Scan for the cell matching the given text and deliver its (X, Y) coordinate at center. 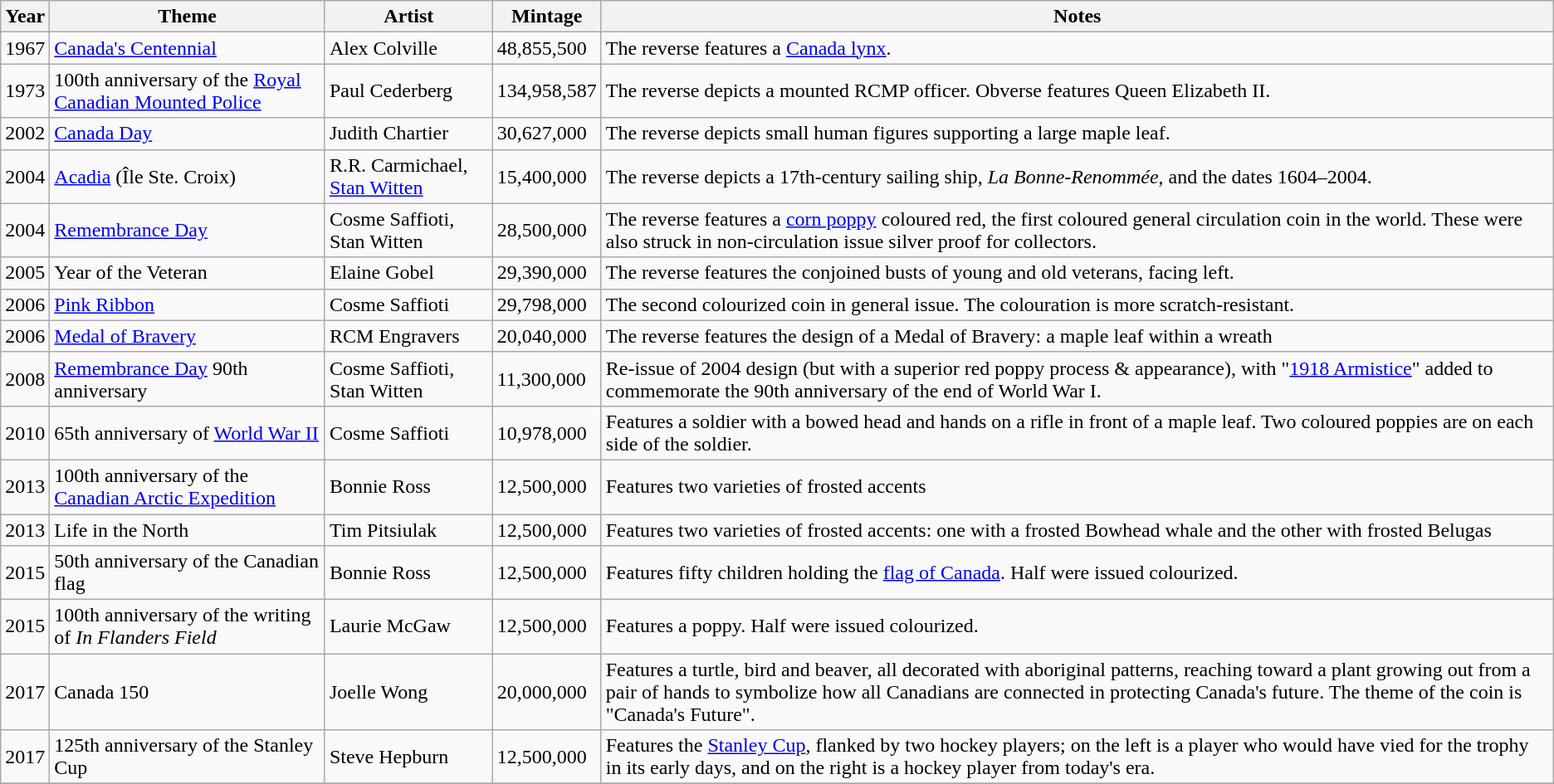
2008 (25, 378)
Mintage (546, 17)
Paul Cederberg (408, 91)
The reverse depicts a mounted RCMP officer. Obverse features Queen Elizabeth II. (1078, 91)
Joelle Wong (408, 692)
Features a soldier with a bowed head and hands on a rifle in front of a maple leaf. Two coloured poppies are on each side of the soldier. (1078, 433)
30,627,000 (546, 134)
48,855,500 (546, 48)
Steve Hepburn (408, 757)
Judith Chartier (408, 134)
1967 (25, 48)
2002 (25, 134)
Acadia (Île Ste. Croix) (188, 176)
Life in the North (188, 530)
100th anniversary of the Canadian Arctic Expedition (188, 486)
Theme (188, 17)
Canada Day (188, 134)
15,400,000 (546, 176)
The reverse depicts small human figures supporting a large maple leaf. (1078, 134)
29,798,000 (546, 304)
Artist (408, 17)
Features a poppy. Half were issued colourized. (1078, 627)
R.R. Carmichael, Stan Witten (408, 176)
125th anniversary of the Stanley Cup (188, 757)
The reverse features a Canada lynx. (1078, 48)
Year (25, 17)
11,300,000 (546, 378)
Remembrance Day 90th anniversary (188, 378)
Features two varieties of frosted accents (1078, 486)
Features two varieties of frosted accents: one with a frosted Bowhead whale and the other with frosted Belugas (1078, 530)
2005 (25, 273)
Laurie McGaw (408, 627)
The reverse features the design of a Medal of Bravery: a maple leaf within a wreath (1078, 336)
Tim Pitsiulak (408, 530)
Remembrance Day (188, 231)
Pink Ribbon (188, 304)
20,000,000 (546, 692)
28,500,000 (546, 231)
Canada 150 (188, 692)
Medal of Bravery (188, 336)
RCM Engravers (408, 336)
50th anniversary of the Canadian flag (188, 572)
Alex Colville (408, 48)
The reverse features the conjoined busts of young and old veterans, facing left. (1078, 273)
65th anniversary of World War II (188, 433)
100th anniversary of the writing of In Flanders Field (188, 627)
Year of the Veteran (188, 273)
10,978,000 (546, 433)
134,958,587 (546, 91)
20,040,000 (546, 336)
2010 (25, 433)
The reverse depicts a 17th-century sailing ship, La Bonne-Renommée, and the dates 1604–2004. (1078, 176)
29,390,000 (546, 273)
Features fifty children holding the flag of Canada. Half were issued colourized. (1078, 572)
Canada's Centennial (188, 48)
Notes (1078, 17)
The second colourized coin in general issue. The colouration is more scratch-resistant. (1078, 304)
1973 (25, 91)
100th anniversary of the Royal Canadian Mounted Police (188, 91)
Elaine Gobel (408, 273)
